Search for the cell housing the specified text and yield its [X, Y] center coordinate. 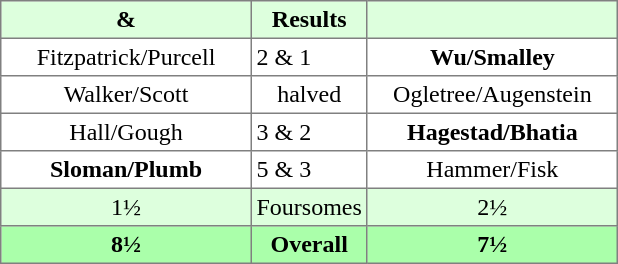
7½ [492, 245]
& [126, 20]
Overall [309, 245]
2½ [492, 207]
Wu/Smalley [492, 57]
2 & 1 [309, 57]
Ogletree/Augenstein [492, 95]
8½ [126, 245]
Hammer/Fisk [492, 170]
5 & 3 [309, 170]
Walker/Scott [126, 95]
Hagestad/Bhatia [492, 132]
1½ [126, 207]
Fitzpatrick/Purcell [126, 57]
Sloman/Plumb [126, 170]
Foursomes [309, 207]
halved [309, 95]
3 & 2 [309, 132]
Hall/Gough [126, 132]
Results [309, 20]
